Identify which cell holds the provided text, then report its [x, y] central coordinate. 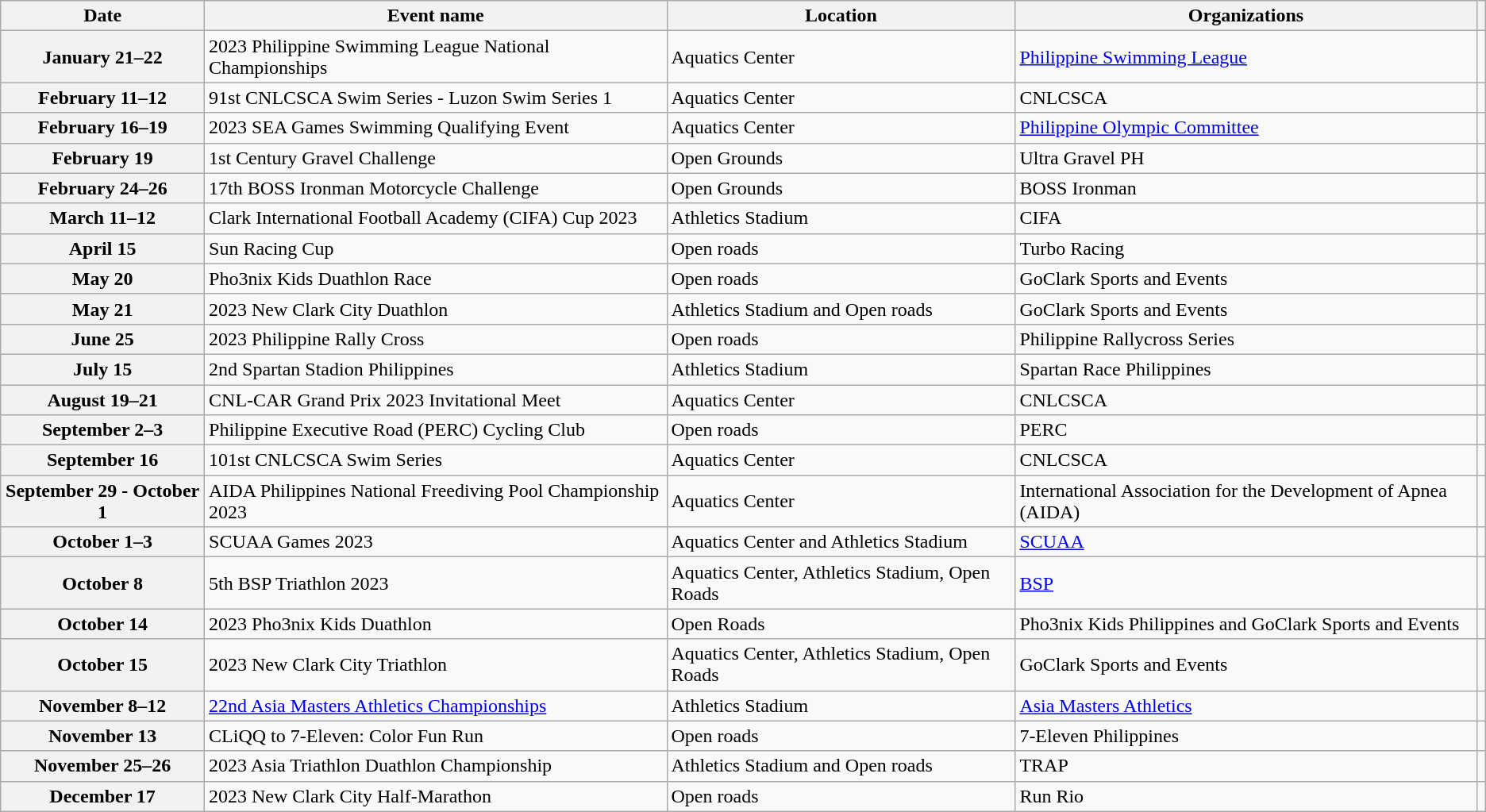
May 21 [103, 309]
September 16 [103, 460]
2023 Asia Triathlon Duathlon Championship [436, 766]
August 19–21 [103, 399]
17th BOSS Ironman Motorcycle Challenge [436, 188]
October 8 [103, 583]
7-Eleven Philippines [1246, 736]
Sun Racing Cup [436, 248]
Aquatics Center and Athletics Stadium [841, 542]
February 24–26 [103, 188]
Philippine Rallycross Series [1246, 339]
May 20 [103, 279]
Run Rio [1246, 796]
Philippine Olympic Committee [1246, 128]
2023 Philippine Rally Cross [436, 339]
International Association for the Development of Apnea (AIDA) [1246, 502]
Open Roads [841, 624]
2023 New Clark City Half-Marathon [436, 796]
Asia Masters Athletics [1246, 706]
2023 Pho3nix Kids Duathlon [436, 624]
December 17 [103, 796]
SCUAA [1246, 542]
Clark International Football Academy (CIFA) Cup 2023 [436, 218]
Philippine Swimming League [1246, 57]
March 11–12 [103, 218]
SCUAA Games 2023 [436, 542]
5th BSP Triathlon 2023 [436, 583]
Organizations [1246, 16]
22nd Asia Masters Athletics Championships [436, 706]
Turbo Racing [1246, 248]
November 13 [103, 736]
February 16–19 [103, 128]
February 19 [103, 158]
BOSS Ironman [1246, 188]
AIDA Philippines National Freediving Pool Championship 2023 [436, 502]
1st Century Gravel Challenge [436, 158]
Date [103, 16]
October 14 [103, 624]
Event name [436, 16]
TRAP [1246, 766]
November 25–26 [103, 766]
2023 New Clark City Triathlon [436, 665]
Philippine Executive Road (PERC) Cycling Club [436, 430]
September 2–3 [103, 430]
September 29 - October 1 [103, 502]
January 21–22 [103, 57]
PERC [1246, 430]
91st CNLCSCA Swim Series - Luzon Swim Series 1 [436, 98]
2nd Spartan Stadion Philippines [436, 369]
Location [841, 16]
Pho3nix Kids Philippines and GoClark Sports and Events [1246, 624]
June 25 [103, 339]
2023 New Clark City Duathlon [436, 309]
101st CNLCSCA Swim Series [436, 460]
CLiQQ to 7-Eleven: Color Fun Run [436, 736]
November 8–12 [103, 706]
2023 SEA Games Swimming Qualifying Event [436, 128]
April 15 [103, 248]
October 15 [103, 665]
Spartan Race Philippines [1246, 369]
CNL-CAR Grand Prix 2023 Invitational Meet [436, 399]
July 15 [103, 369]
Ultra Gravel PH [1246, 158]
Pho3nix Kids Duathlon Race [436, 279]
October 1–3 [103, 542]
2023 Philippine Swimming League National Championships [436, 57]
BSP [1246, 583]
February 11–12 [103, 98]
CIFA [1246, 218]
